Extract the (x, y) coordinate from the center of the cell holding the provided text.  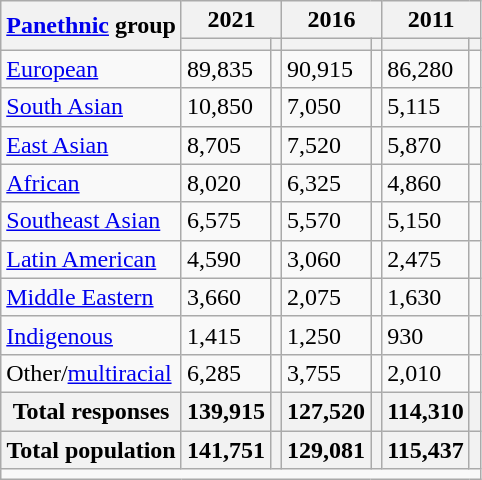
1,250 (326, 335)
East Asian (92, 145)
Panethnic group (92, 26)
90,915 (326, 69)
89,835 (226, 69)
Latin American (92, 259)
Southeast Asian (92, 221)
8,020 (226, 183)
5,570 (326, 221)
Other/multiracial (92, 373)
10,850 (226, 107)
6,325 (326, 183)
1,630 (426, 297)
5,870 (426, 145)
2011 (432, 20)
930 (426, 335)
2,075 (326, 297)
8,705 (226, 145)
6,575 (226, 221)
Total population (92, 449)
3,060 (326, 259)
2,010 (426, 373)
European (92, 69)
6,285 (226, 373)
3,660 (226, 297)
115,437 (426, 449)
129,081 (326, 449)
2021 (231, 20)
5,115 (426, 107)
South Asian (92, 107)
86,280 (426, 69)
141,751 (226, 449)
Total responses (92, 411)
7,050 (326, 107)
4,590 (226, 259)
127,520 (326, 411)
2,475 (426, 259)
5,150 (426, 221)
114,310 (426, 411)
7,520 (326, 145)
Middle Eastern (92, 297)
African (92, 183)
3,755 (326, 373)
Indigenous (92, 335)
139,915 (226, 411)
4,860 (426, 183)
1,415 (226, 335)
2016 (332, 20)
